Search for the cell housing the specified text and yield its (X, Y) center coordinate. 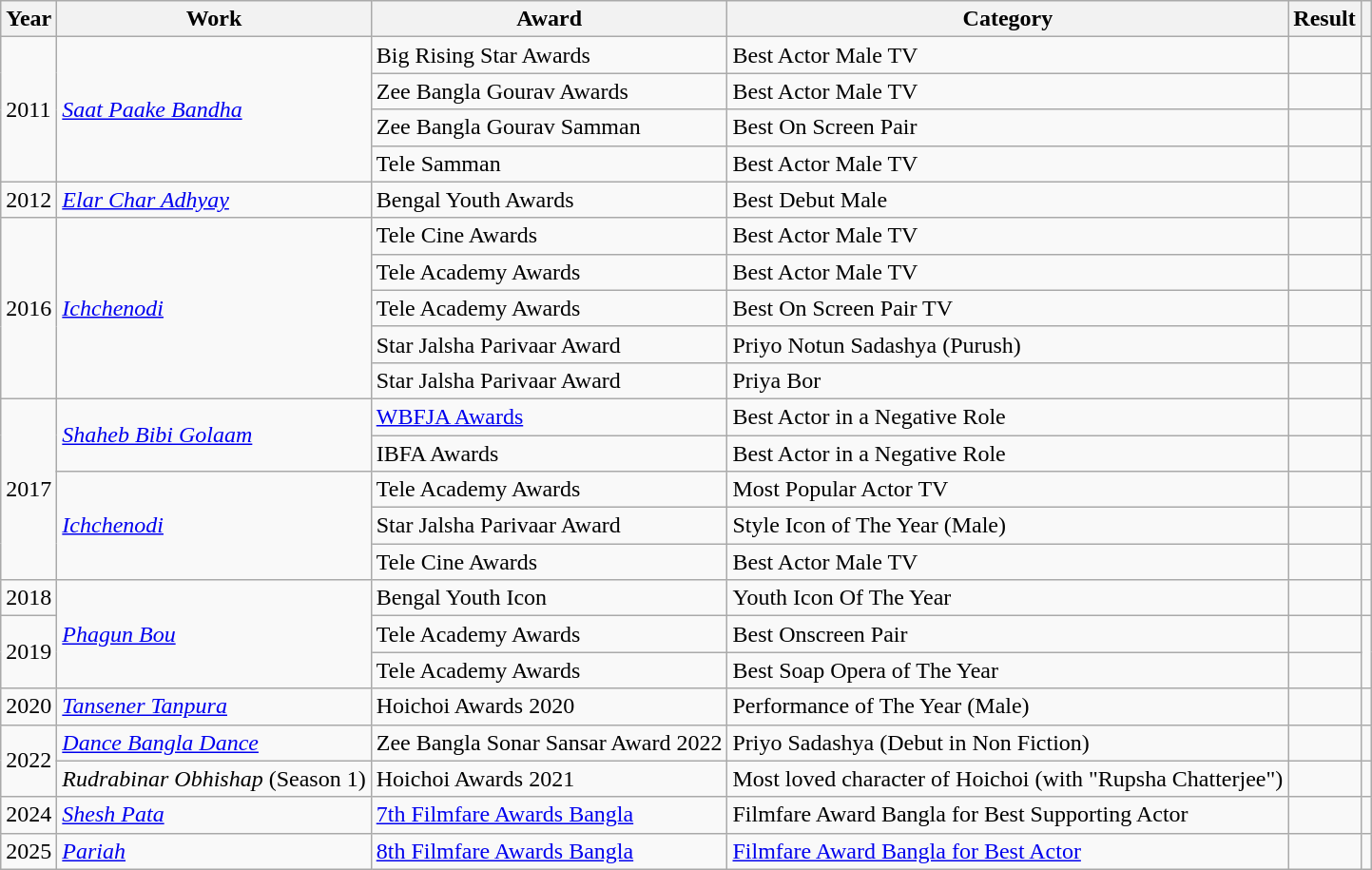
WBFJA Awards (550, 416)
Priyo Notun Sadashya (Purush) (1008, 344)
2016 (29, 308)
Work (214, 19)
2022 (29, 761)
Style Icon of The Year (Male) (1008, 526)
Performance of The Year (Male) (1008, 706)
2012 (29, 200)
Bengal Youth Icon (550, 598)
Hoichoi Awards 2021 (550, 779)
Big Rising Star Awards (550, 55)
Saat Paake Bandha (214, 109)
Priyo Sadashya (Debut in Non Fiction) (1008, 743)
Best On Screen Pair (1008, 127)
Tele Samman (550, 164)
Result (1324, 19)
2025 (29, 851)
Priya Bor (1008, 380)
Category (1008, 19)
Hoichoi Awards 2020 (550, 706)
Award (550, 19)
Elar Char Adhyay (214, 200)
Best Soap Opera of The Year (1008, 670)
Filmfare Award Bangla for Best Supporting Actor (1008, 815)
Shesh Pata (214, 815)
2024 (29, 815)
2017 (29, 489)
Best Debut Male (1008, 200)
Most loved character of Hoichoi (with "Rupsha Chatterjee") (1008, 779)
Phagun Bou (214, 634)
8th Filmfare Awards Bangla (550, 851)
7th Filmfare Awards Bangla (550, 815)
IBFA Awards (550, 454)
Zee Bangla Gourav Samman (550, 127)
Year (29, 19)
2019 (29, 652)
Shaheb Bibi Golaam (214, 435)
Youth Icon Of The Year (1008, 598)
Dance Bangla Dance (214, 743)
Best Onscreen Pair (1008, 634)
Best On Screen Pair TV (1008, 308)
Most Popular Actor TV (1008, 490)
2018 (29, 598)
Zee Bangla Sonar Sansar Award 2022 (550, 743)
Pariah (214, 851)
Zee Bangla Gourav Awards (550, 91)
Bengal Youth Awards (550, 200)
Tansener Tanpura (214, 706)
2020 (29, 706)
Filmfare Award Bangla for Best Actor (1008, 851)
Rudrabinar Obhishap (Season 1) (214, 779)
2011 (29, 109)
